Identify which cell holds the provided text, then report its (X, Y) central coordinate. 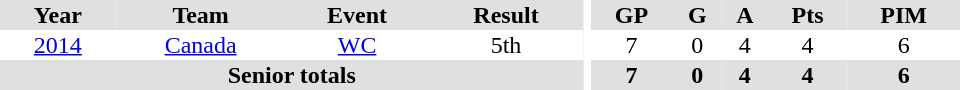
Team (201, 15)
GP (631, 15)
Event (358, 15)
Pts (808, 15)
G (698, 15)
Year (58, 15)
WC (358, 45)
A (745, 15)
Senior totals (292, 75)
5th (506, 45)
2014 (58, 45)
Result (506, 15)
Canada (201, 45)
PIM (904, 15)
